From the cell containing the given text, extract its center point as [x, y] coordinate. 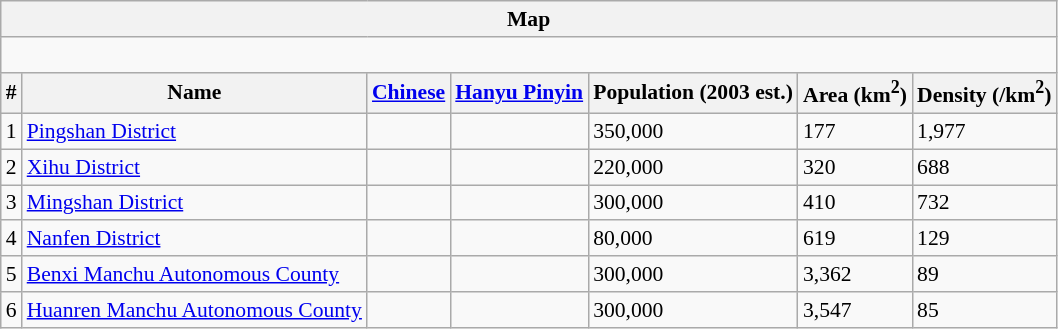
Benxi Manchu Autonomous County [194, 274]
89 [984, 274]
2 [12, 167]
5 [12, 274]
Density (/km2) [984, 92]
3 [12, 203]
129 [984, 239]
1,977 [984, 132]
Map [529, 19]
Mingshan District [194, 203]
Huanren Manchu Autonomous County [194, 310]
350,000 [693, 132]
220,000 [693, 167]
# [12, 92]
688 [984, 167]
Pingshan District [194, 132]
1 [12, 132]
732 [984, 203]
619 [855, 239]
3,547 [855, 310]
Nanfen District [194, 239]
4 [12, 239]
85 [984, 310]
Area (km2) [855, 92]
Population (2003 est.) [693, 92]
410 [855, 203]
320 [855, 167]
80,000 [693, 239]
3,362 [855, 274]
177 [855, 132]
Xihu District [194, 167]
Name [194, 92]
6 [12, 310]
Hanyu Pinyin [519, 92]
Chinese [408, 92]
